Return (x, y) of the center of cell containing provided text 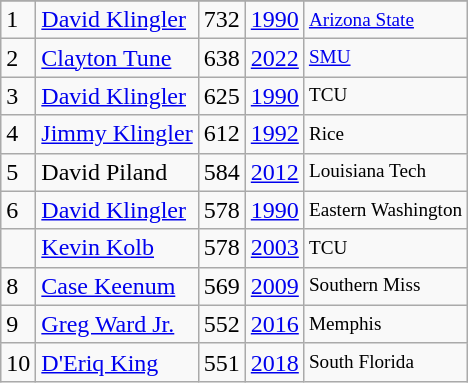
3 (18, 96)
Case Keenum (117, 286)
638 (222, 58)
2 (18, 58)
569 (222, 286)
9 (18, 324)
551 (222, 362)
Eastern Washington (385, 210)
David Piland (117, 172)
Kevin Kolb (117, 248)
552 (222, 324)
2016 (274, 324)
Greg Ward Jr. (117, 324)
6 (18, 210)
South Florida (385, 362)
Arizona State (385, 20)
625 (222, 96)
Southern Miss (385, 286)
2022 (274, 58)
Jimmy Klingler (117, 134)
2009 (274, 286)
Clayton Tune (117, 58)
Memphis (385, 324)
2012 (274, 172)
1992 (274, 134)
Rice (385, 134)
8 (18, 286)
D'Eriq King (117, 362)
Louisiana Tech (385, 172)
2003 (274, 248)
732 (222, 20)
584 (222, 172)
612 (222, 134)
2018 (274, 362)
SMU (385, 58)
1 (18, 20)
10 (18, 362)
4 (18, 134)
5 (18, 172)
